Capture the cell that displays the provided text and extract its (x, y) central coordinate. 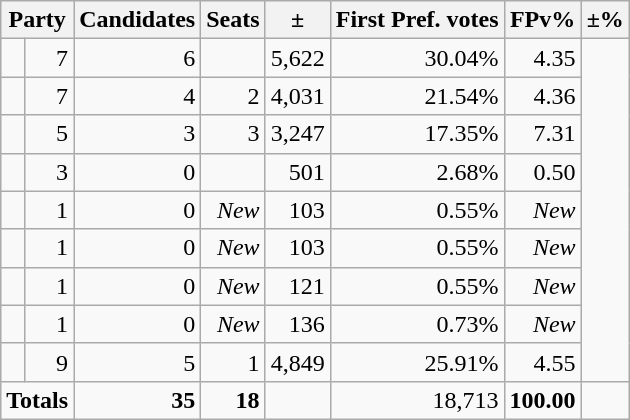
4,849 (298, 362)
136 (298, 324)
35 (138, 400)
2.68% (417, 172)
FPv% (542, 20)
501 (298, 172)
First Pref. votes (417, 20)
Candidates (138, 20)
21.54% (417, 96)
4.35 (542, 58)
±% (605, 20)
30.04% (417, 58)
121 (298, 286)
Party (38, 20)
18,713 (417, 400)
4.55 (542, 362)
100.00 (542, 400)
± (298, 20)
4.36 (542, 96)
18 (233, 400)
Totals (38, 400)
0.50 (542, 172)
4,031 (298, 96)
17.35% (417, 134)
0.73% (417, 324)
Seats (233, 20)
6 (138, 58)
5,622 (298, 58)
7.31 (542, 134)
3,247 (298, 134)
25.91% (417, 362)
9 (48, 362)
2 (233, 96)
4 (138, 96)
